Output the [X, Y] coordinate of the center of the cell containing the given text.  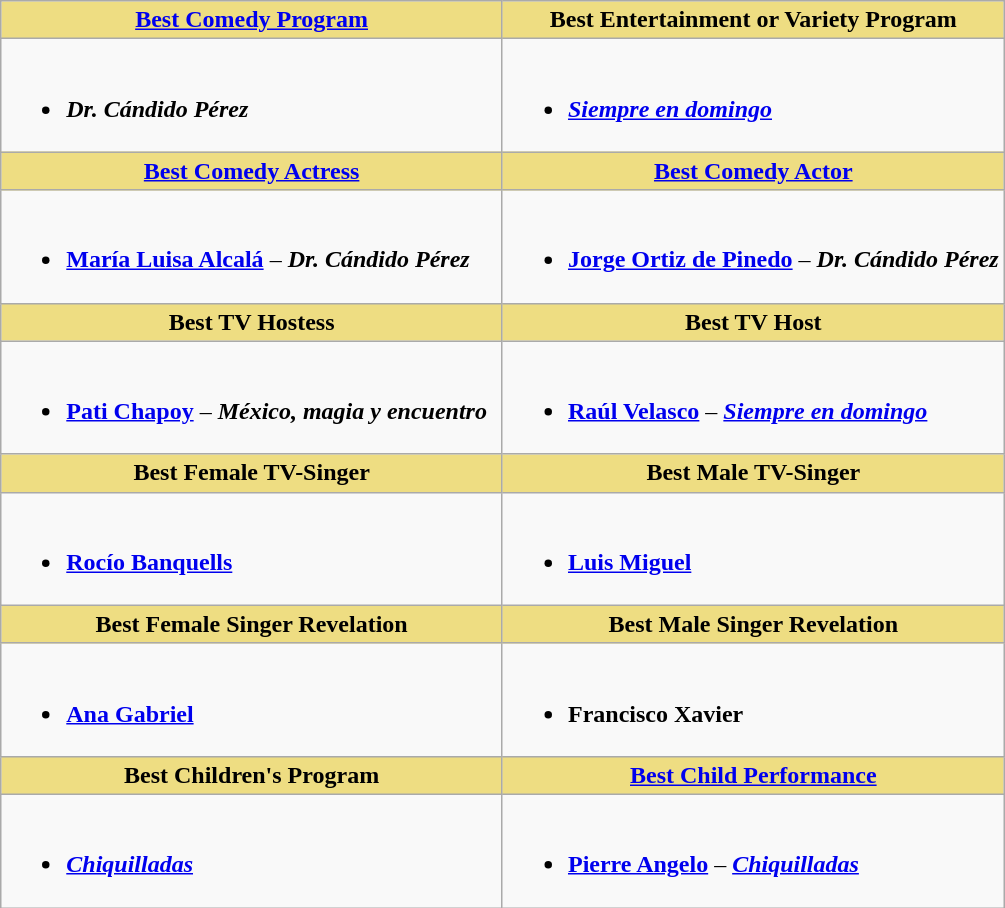
Best Children's Program [252, 775]
Luis Miguel [753, 548]
Best Comedy Actress [252, 171]
Best Female TV-Singer [252, 473]
Best Male Singer Revelation [753, 624]
Best Entertainment or Variety Program [753, 20]
Rocío Banquells [252, 548]
Best Male TV-Singer [753, 473]
Jorge Ortiz de Pinedo – Dr. Cándido Pérez [753, 246]
Francisco Xavier [753, 700]
María Luisa Alcalá – Dr. Cándido Pérez [252, 246]
Siempre en domingo [753, 96]
Best TV Host [753, 322]
Pati Chapoy – México, magia y encuentro [252, 398]
Raúl Velasco – Siempre en domingo [753, 398]
Ana Gabriel [252, 700]
Best Female Singer Revelation [252, 624]
Best Comedy Program [252, 20]
Best TV Hostess [252, 322]
Dr. Cándido Pérez [252, 96]
Chiquilladas [252, 850]
Best Child Performance [753, 775]
Best Comedy Actor [753, 171]
Pierre Angelo – Chiquilladas [753, 850]
